Search for the cell housing the specified text and yield its (x, y) center coordinate. 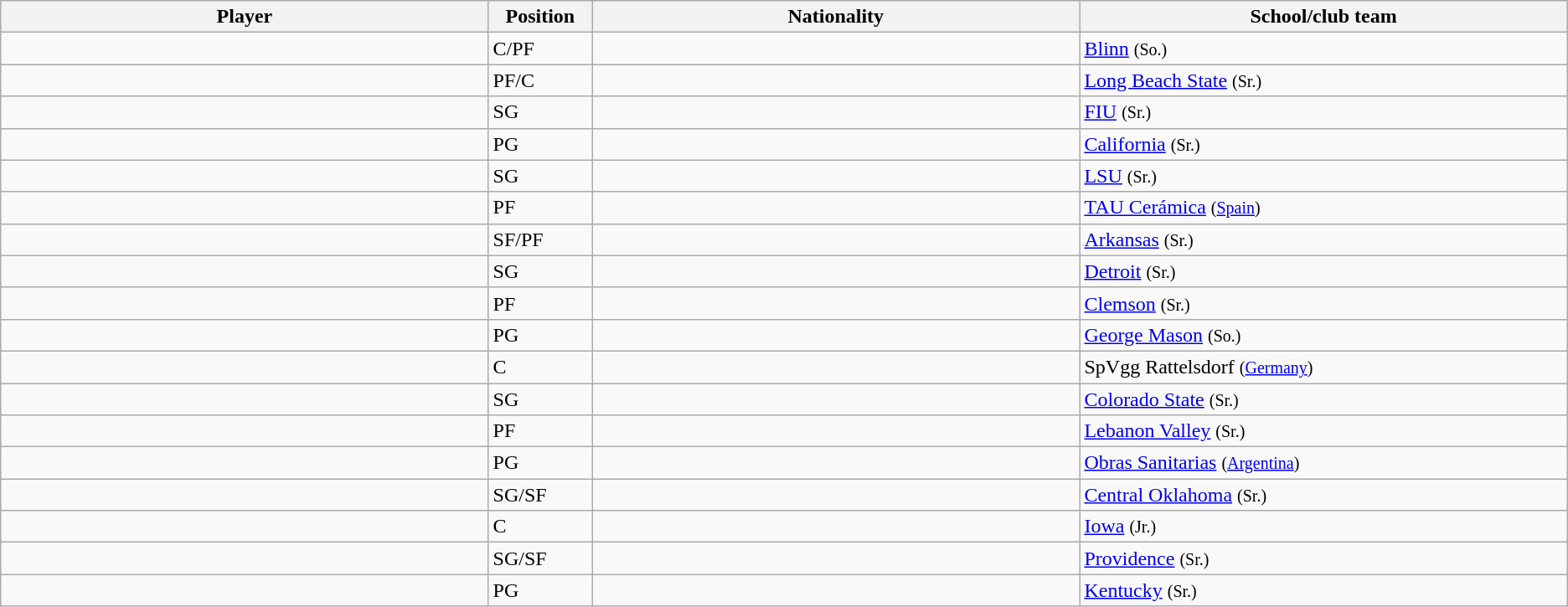
Position (540, 17)
Lebanon Valley (Sr.) (1323, 431)
SF/PF (540, 239)
George Mason (So.) (1323, 335)
Nationality (836, 17)
Providence (Sr.) (1323, 558)
Long Beach State (Sr.) (1323, 80)
Central Oklahoma (Sr.) (1323, 495)
C/PF (540, 49)
TAU Cerámica (Spain) (1323, 208)
Detroit (Sr.) (1323, 271)
Kentucky (Sr.) (1323, 590)
Obras Sanitarias (Argentina) (1323, 463)
California (Sr.) (1323, 144)
SpVgg Rattelsdorf (Germany) (1323, 367)
Arkansas (Sr.) (1323, 239)
Player (245, 17)
LSU (Sr.) (1323, 176)
PF/C (540, 80)
Colorado State (Sr.) (1323, 399)
Clemson (Sr.) (1323, 303)
Iowa (Jr.) (1323, 527)
FIU (Sr.) (1323, 112)
School/club team (1323, 17)
Blinn (So.) (1323, 49)
